Find where the given text appears and provide that cell's center as [X, Y] coordinate. 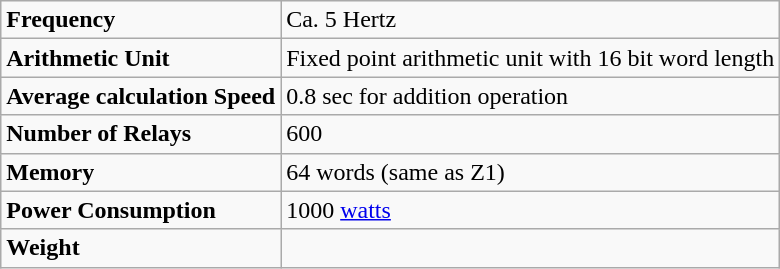
Frequency [141, 20]
600 [530, 134]
Arithmetic Unit [141, 58]
Memory [141, 172]
Ca. 5 Hertz [530, 20]
Weight [141, 248]
Power Consumption [141, 210]
Average calculation Speed [141, 96]
Fixed point arithmetic unit with 16 bit word length [530, 58]
64 words (same as Z1) [530, 172]
Number of Relays [141, 134]
1000 watts [530, 210]
0.8 sec for addition operation [530, 96]
